Capture the cell that displays the provided text and extract its (X, Y) central coordinate. 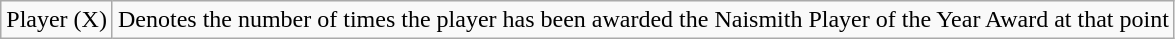
Denotes the number of times the player has been awarded the Naismith Player of the Year Award at that point (643, 20)
Player (X) (57, 20)
